From the cell containing the given text, extract its center point as (x, y) coordinate. 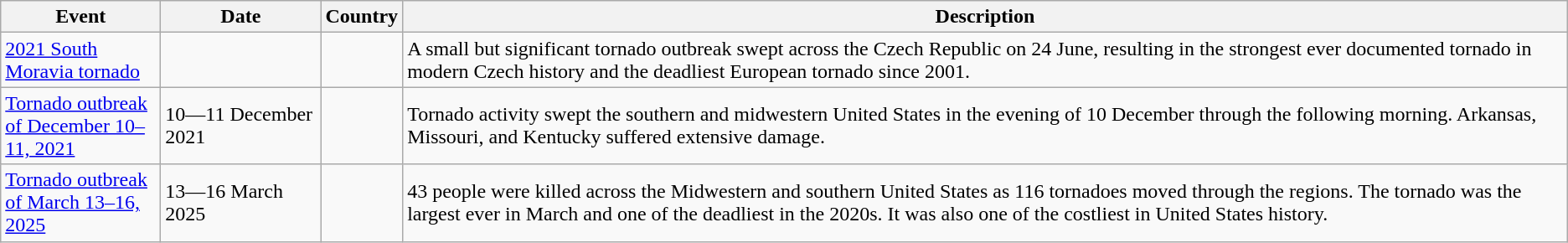
Date (241, 17)
Description (985, 17)
Country (362, 17)
2021 South Moravia tornado (80, 60)
Tornado outbreak of December 10–11, 2021 (80, 126)
Event (80, 17)
10—11 December 2021 (241, 126)
13—16 March 2025 (241, 203)
Tornado outbreak of March 13–16, 2025 (80, 203)
